Scan for the cell matching the given text and deliver its [X, Y] coordinate at center. 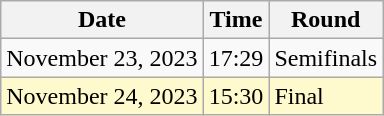
17:29 [236, 58]
November 23, 2023 [102, 58]
15:30 [236, 96]
Round [326, 20]
Semifinals [326, 58]
Final [326, 96]
November 24, 2023 [102, 96]
Date [102, 20]
Time [236, 20]
